Identify which cell holds the provided text, then report its (X, Y) central coordinate. 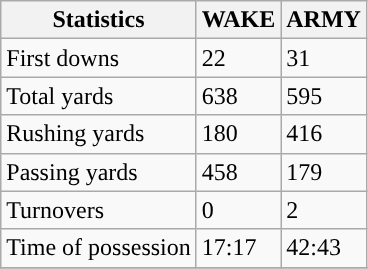
42:43 (324, 248)
638 (238, 96)
ARMY (324, 20)
Rushing yards (99, 134)
Turnovers (99, 210)
Total yards (99, 96)
First downs (99, 58)
0 (238, 210)
458 (238, 172)
2 (324, 210)
22 (238, 58)
180 (238, 134)
179 (324, 172)
31 (324, 58)
595 (324, 96)
Statistics (99, 20)
17:17 (238, 248)
Time of possession (99, 248)
416 (324, 134)
WAKE (238, 20)
Passing yards (99, 172)
